Return the (x, y) coordinate for the center point of the cell that contains the specified text.  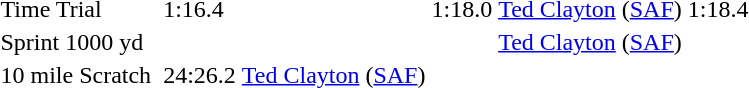
Ted Clayton (SAF) (590, 42)
